Return the [X, Y] coordinate for the center point of the cell that contains the specified text.  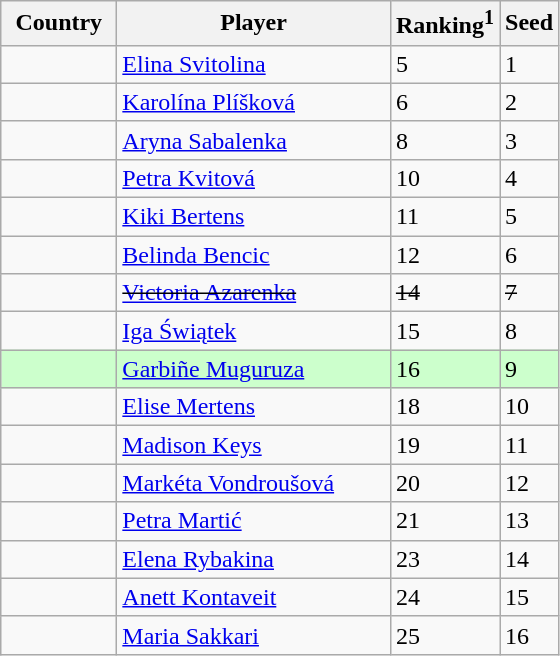
Ranking1 [444, 24]
19 [444, 445]
4 [530, 178]
Victoria Azarenka [254, 293]
Garbiñe Muguruza [254, 369]
3 [530, 140]
Aryna Sabalenka [254, 140]
Elena Rybakina [254, 559]
Player [254, 24]
Belinda Bencic [254, 255]
13 [530, 521]
23 [444, 559]
24 [444, 597]
25 [444, 635]
Maria Sakkari [254, 635]
Elise Mertens [254, 407]
Madison Keys [254, 445]
21 [444, 521]
Karolína Plíšková [254, 102]
Elina Svitolina [254, 64]
Markéta Vondroušová [254, 483]
Iga Świątek [254, 331]
Petra Martić [254, 521]
1 [530, 64]
Seed [530, 24]
Country [59, 24]
2 [530, 102]
Petra Kvitová [254, 178]
20 [444, 483]
18 [444, 407]
9 [530, 369]
Anett Kontaveit [254, 597]
Kiki Bertens [254, 217]
7 [530, 293]
